Identify which cell holds the provided text, then report its [X, Y] central coordinate. 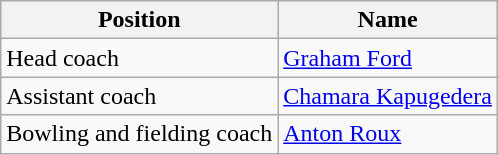
Head coach [140, 58]
Position [140, 20]
Anton Roux [388, 134]
Name [388, 20]
Graham Ford [388, 58]
Assistant coach [140, 96]
Chamara Kapugedera [388, 96]
Bowling and fielding coach [140, 134]
